Output the [X, Y] coordinate of the center of the cell containing the given text.  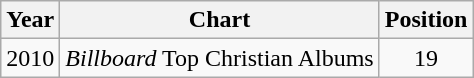
2010 [30, 58]
Chart [220, 20]
Position [426, 20]
Billboard Top Christian Albums [220, 58]
Year [30, 20]
19 [426, 58]
